Output the (x, y) coordinate of the center of the cell containing the given text.  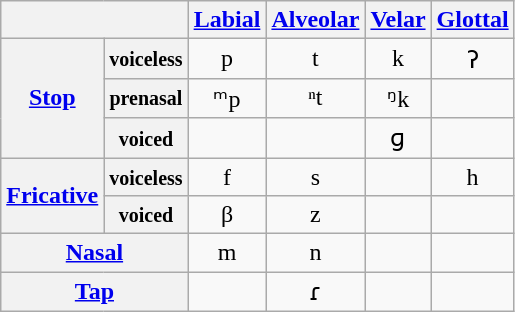
ᵑk (398, 98)
Nasal (94, 253)
Fricative (52, 196)
Stop (52, 98)
ⁿt (316, 98)
Labial (227, 20)
ɾ (316, 292)
h (472, 177)
t (316, 59)
k (398, 59)
f (227, 177)
ʔ (472, 59)
Tap (94, 292)
Glottal (472, 20)
β (227, 215)
prenasal (146, 98)
Alveolar (316, 20)
z (316, 215)
Velar (398, 20)
ᵐp (227, 98)
n (316, 253)
m (227, 253)
ɡ (398, 138)
p (227, 59)
s (316, 177)
